Find where the given text appears and provide that cell's center as (X, Y) coordinate. 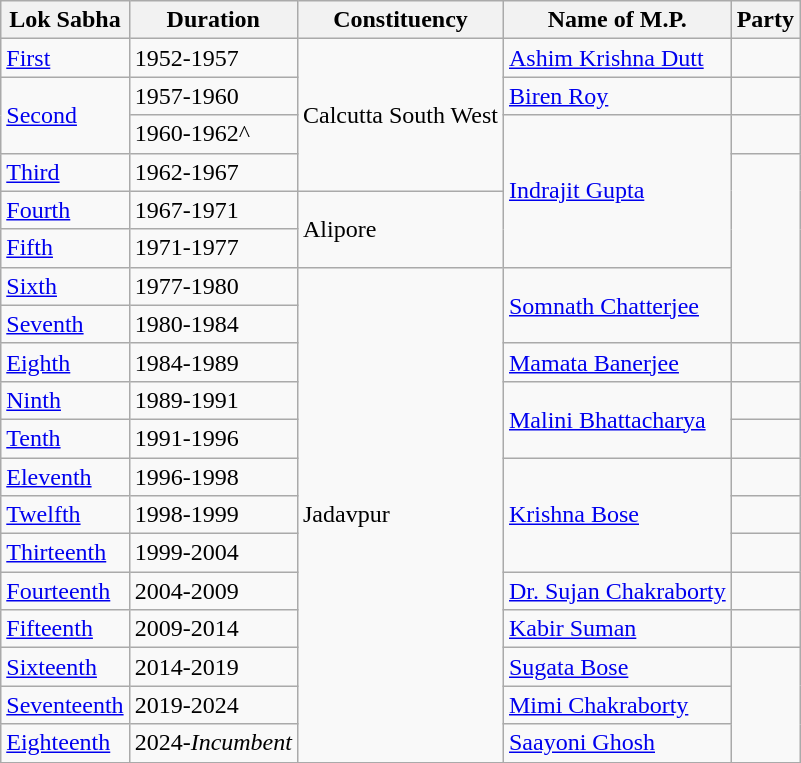
1967-1971 (213, 210)
Ashim Krishna Dutt (617, 58)
1952-1957 (213, 58)
Third (65, 172)
Krishna Bose (617, 515)
Mamata Banerjee (617, 362)
2004-2009 (213, 591)
2009-2014 (213, 629)
Constituency (400, 20)
Name of M.P. (617, 20)
Party (765, 20)
Thirteenth (65, 553)
Seventh (65, 324)
1971-1977 (213, 248)
Twelfth (65, 515)
Indrajit Gupta (617, 191)
Mimi Chakraborty (617, 705)
2019-2024 (213, 705)
1977-1980 (213, 286)
Lok Sabha (65, 20)
1984-1989 (213, 362)
Fourth (65, 210)
First (65, 58)
Second (65, 115)
Somnath Chatterjee (617, 305)
Dr. Sujan Chakraborty (617, 591)
Kabir Suman (617, 629)
1991-1996 (213, 438)
1957-1960 (213, 96)
1960-1962^ (213, 134)
Calcutta South West (400, 115)
Saayoni Ghosh (617, 743)
Malini Bhattacharya (617, 419)
Seventeenth (65, 705)
1996-1998 (213, 477)
Fifteenth (65, 629)
Tenth (65, 438)
1998-1999 (213, 515)
Jadavpur (400, 514)
Ninth (65, 400)
Sixth (65, 286)
Alipore (400, 229)
Eleventh (65, 477)
1980-1984 (213, 324)
Fourteenth (65, 591)
Biren Roy (617, 96)
1989-1991 (213, 400)
Sixteenth (65, 667)
Duration (213, 20)
Fifth (65, 248)
2014-2019 (213, 667)
Eighth (65, 362)
1999-2004 (213, 553)
Sugata Bose (617, 667)
1962-1967 (213, 172)
2024-Incumbent (213, 743)
Eighteenth (65, 743)
